Detect which cell encompasses the target text, then output its (x, y) center coordinate. 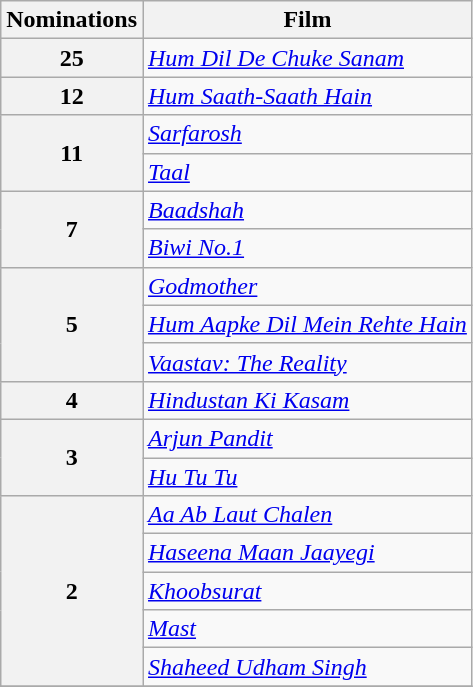
Aa Ab Laut Chalen (307, 515)
Hum Saath-Saath Hain (307, 96)
11 (72, 153)
Film (307, 20)
Arjun Pandit (307, 438)
Baadshah (307, 210)
Taal (307, 172)
Biwi No.1 (307, 248)
Godmother (307, 286)
3 (72, 457)
Nominations (72, 20)
7 (72, 229)
Hindustan Ki Kasam (307, 400)
2 (72, 591)
Haseena Maan Jaayegi (307, 553)
Shaheed Udham Singh (307, 667)
Hum Dil De Chuke Sanam (307, 58)
Vaastav: The Reality (307, 362)
Mast (307, 629)
Hum Aapke Dil Mein Rehte Hain (307, 324)
Hu Tu Tu (307, 477)
Sarfarosh (307, 134)
25 (72, 58)
12 (72, 96)
5 (72, 324)
4 (72, 400)
Khoobsurat (307, 591)
